Pinpoint the cell where the given text exists, returning its (X, Y) midpoint coordinate. 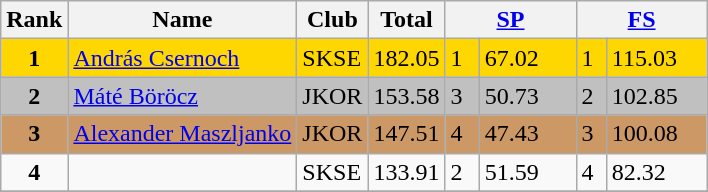
Rank (34, 20)
147.51 (406, 134)
82.32 (656, 172)
Name (182, 20)
102.85 (656, 96)
Máté Böröcz (182, 96)
Total (406, 20)
51.59 (528, 172)
SP (510, 20)
András Csernoch (182, 58)
47.43 (528, 134)
Alexander Maszljanko (182, 134)
182.05 (406, 58)
133.91 (406, 172)
Club (332, 20)
115.03 (656, 58)
67.02 (528, 58)
100.08 (656, 134)
FS (642, 20)
50.73 (528, 96)
153.58 (406, 96)
